Determine the [X, Y] coordinate at the center of the cell enclosing the given text.  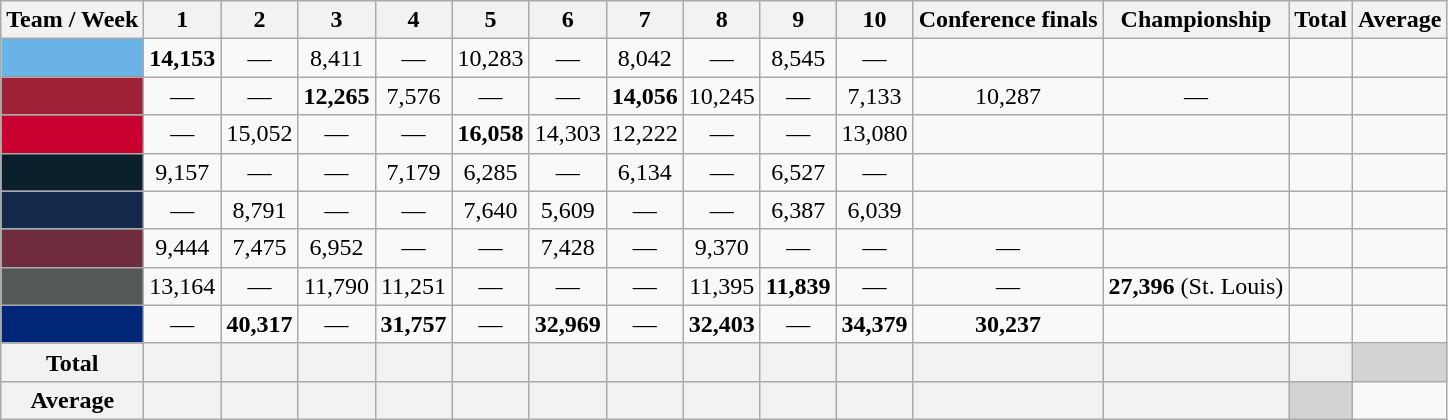
6,039 [874, 210]
5 [490, 20]
31,757 [414, 324]
32,969 [568, 324]
7 [644, 20]
7,428 [568, 248]
9 [798, 20]
13,080 [874, 134]
10,245 [722, 96]
8,042 [644, 58]
15,052 [260, 134]
7,576 [414, 96]
27,396 (St. Louis) [1196, 286]
10,283 [490, 58]
6,134 [644, 172]
7,640 [490, 210]
12,222 [644, 134]
16,058 [490, 134]
9,157 [182, 172]
6,952 [336, 248]
6,527 [798, 172]
7,475 [260, 248]
14,303 [568, 134]
Championship [1196, 20]
4 [414, 20]
11,395 [722, 286]
6,387 [798, 210]
7,133 [874, 96]
Conference finals [1008, 20]
14,056 [644, 96]
6,285 [490, 172]
9,370 [722, 248]
5,609 [568, 210]
7,179 [414, 172]
11,251 [414, 286]
3 [336, 20]
32,403 [722, 324]
13,164 [182, 286]
1 [182, 20]
34,379 [874, 324]
14,153 [182, 58]
8,545 [798, 58]
12,265 [336, 96]
2 [260, 20]
8,411 [336, 58]
Team / Week [72, 20]
40,317 [260, 324]
8,791 [260, 210]
11,839 [798, 286]
10,287 [1008, 96]
9,444 [182, 248]
30,237 [1008, 324]
8 [722, 20]
10 [874, 20]
6 [568, 20]
11,790 [336, 286]
